Output the [x, y] coordinate of the center of the cell containing the given text.  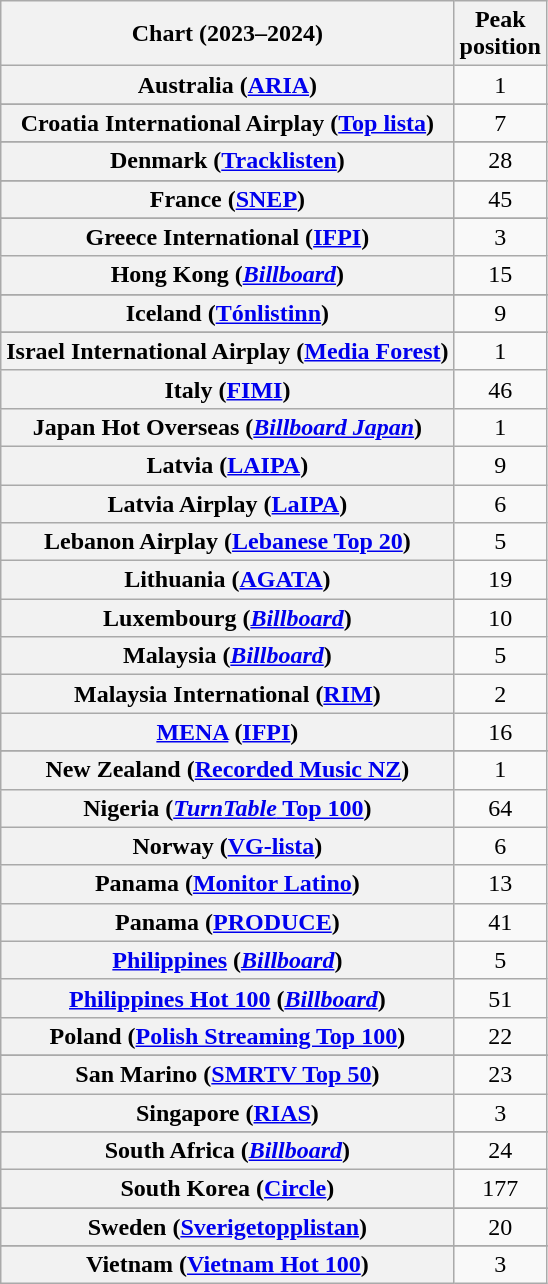
Lebanon Airplay (Lebanese Top 20) [228, 542]
Panama (PRODUCE) [228, 922]
Philippines Hot 100 (Billboard) [228, 998]
Sweden (Sverigetopplistan) [228, 1227]
Singapore (RIAS) [228, 1113]
22 [500, 1036]
46 [500, 389]
Italy (FIMI) [228, 389]
13 [500, 884]
7 [500, 123]
16 [500, 732]
Poland (Polish Streaming Top 100) [228, 1036]
San Marino (SMRTV Top 50) [228, 1074]
2 [500, 694]
15 [500, 275]
19 [500, 580]
177 [500, 1189]
20 [500, 1227]
28 [500, 161]
Luxembourg (Billboard) [228, 618]
MENA (IFPI) [228, 732]
Chart (2023–2024) [228, 34]
Japan Hot Overseas (Billboard Japan) [228, 427]
24 [500, 1151]
Malaysia (Billboard) [228, 656]
41 [500, 922]
Malaysia International (RIM) [228, 694]
51 [500, 998]
Iceland (Tónlistinn) [228, 313]
Norway (VG-lista) [228, 846]
Nigeria (TurnTable Top 100) [228, 808]
Denmark (Tracklisten) [228, 161]
Israel International Airplay (Media Forest) [228, 351]
France (SNEP) [228, 199]
Philippines (Billboard) [228, 960]
Lithuania (AGATA) [228, 580]
Peakposition [500, 34]
South Korea (Circle) [228, 1189]
Panama (Monitor Latino) [228, 884]
Latvia (LAIPA) [228, 465]
Greece International (IFPI) [228, 237]
Vietnam (Vietnam Hot 100) [228, 1265]
10 [500, 618]
New Zealand (Recorded Music NZ) [228, 770]
Australia (ARIA) [228, 85]
Croatia International Airplay (Top lista) [228, 123]
Hong Kong (Billboard) [228, 275]
23 [500, 1074]
64 [500, 808]
South Africa (Billboard) [228, 1151]
45 [500, 199]
Latvia Airplay (LaIPA) [228, 503]
